Provide the (X, Y) coordinate of the cell's center where the given text is located.  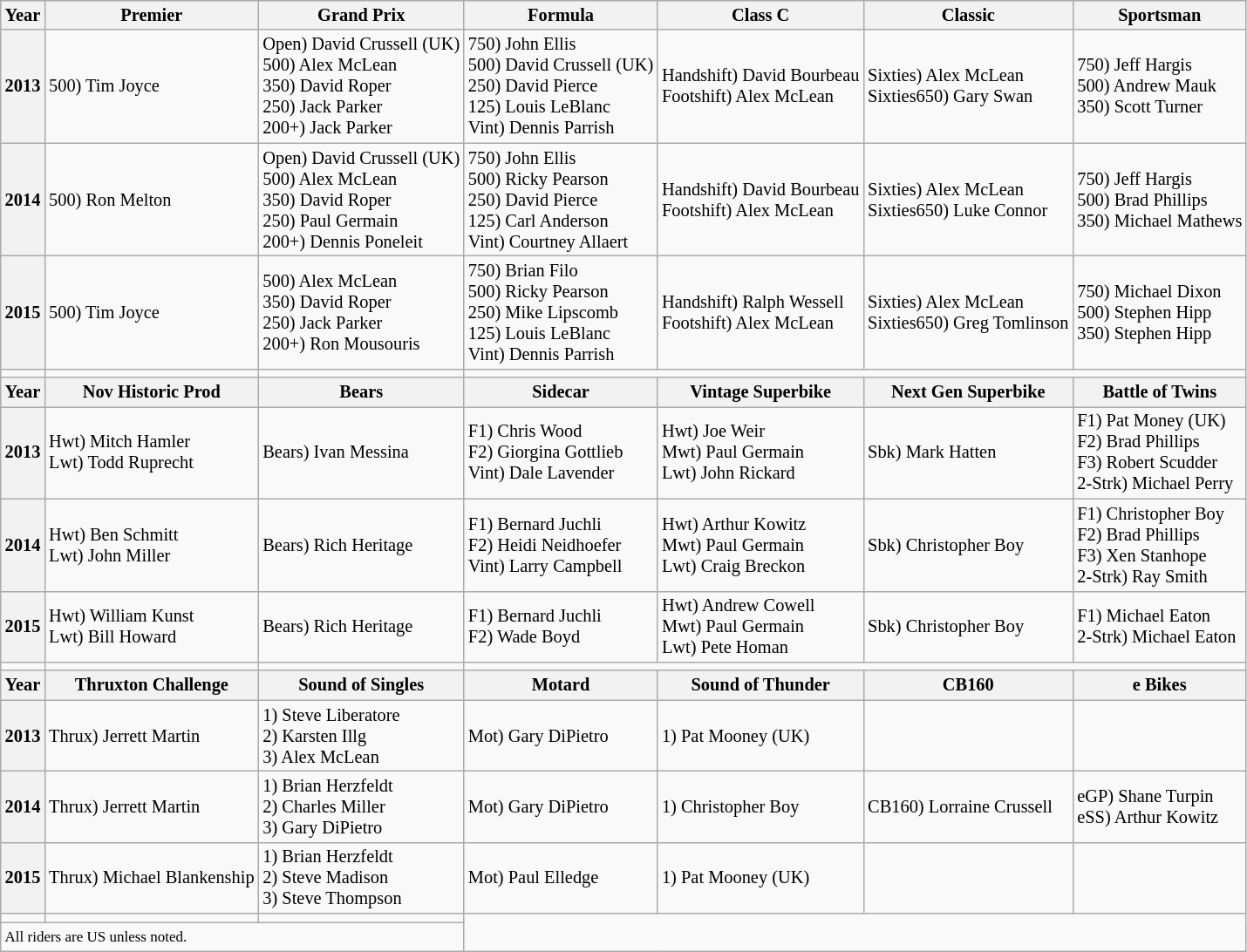
Sixties) Alex McLean Sixties650) Greg Tomlinson (968, 312)
500) Alex McLean 350) David Roper 250) Jack Parker 200+) Ron Mousouris (361, 312)
1) Brian Herzfeldt 2) Charles Miller 3) Gary DiPietro (361, 806)
Open) David Crussell (UK) 500) Alex McLean 350) David Roper 250) Paul Germain 200+) Dennis Poneleit (361, 200)
Thruxton Challenge (152, 685)
e Bikes (1160, 685)
Formula (561, 15)
Classic (968, 15)
750) Jeff Hargis 500) Brad Phillips 350) Michael Mathews (1160, 200)
F1) Bernard Juchli F2) Heidi Neidhoefer Vint) Larry Campbell (561, 545)
Battle of Twins (1160, 392)
750) Brian Filo 500) Ricky Pearson 250) Mike Lipscomb 125) Louis LeBlanc Vint) Dennis Parrish (561, 312)
Bears) Ivan Messina (361, 452)
Hwt) Arthur Kowitz Mwt) Paul Germain Lwt) Craig Breckon (760, 545)
Sbk) Mark Hatten (968, 452)
Sound of Thunder (760, 685)
F1) Michael Eaton 2-Strk) Michael Eaton (1160, 627)
Thrux) Michael Blankenship (152, 878)
1) Christopher Boy (760, 806)
1) Brian Herzfeldt 2) Steve Madison 3) Steve Thompson (361, 878)
Hwt) Mitch Hamler Lwt) Todd Ruprecht (152, 452)
eGP) Shane Turpin eSS) Arthur Kowitz (1160, 806)
Class C (760, 15)
Hwt) Andrew Cowell Mwt) Paul Germain Lwt) Pete Homan (760, 627)
Open) David Crussell (UK) 500) Alex McLean 350) David Roper 250) Jack Parker 200+) Jack Parker (361, 86)
Sixties) Alex McLean Sixties650) Gary Swan (968, 86)
Handshift) Ralph Wessell Footshift) Alex McLean (760, 312)
Bears (361, 392)
F1) Christopher Boy F2) Brad Phillips F3) Xen Stanhope 2-Strk) Ray Smith (1160, 545)
Hwt) Joe Weir Mwt) Paul Germain Lwt) John Rickard (760, 452)
F1) Chris Wood F2) Giorgina Gottlieb Vint) Dale Lavender (561, 452)
Nov Historic Prod (152, 392)
500) Ron Melton (152, 200)
F1) Pat Money (UK) F2) Brad Phillips F3) Robert Scudder 2-Strk) Michael Perry (1160, 452)
750) Michael Dixon 500) Stephen Hipp 350) Stephen Hipp (1160, 312)
Grand Prix (361, 15)
Sound of Singles (361, 685)
Sixties) Alex McLean Sixties650) Luke Connor (968, 200)
Premier (152, 15)
Motard (561, 685)
F1) Bernard Juchli F2) Wade Boyd (561, 627)
750) John Ellis 500) Ricky Pearson 250) David Pierce 125) Carl Anderson Vint) Courtney Allaert (561, 200)
Hwt) Ben Schmitt Lwt) John Miller (152, 545)
Sportsman (1160, 15)
1) Steve Liberatore 2) Karsten Illg 3) Alex McLean (361, 736)
Hwt) William Kunst Lwt) Bill Howard (152, 627)
Sidecar (561, 392)
CB160) Lorraine Crussell (968, 806)
Mot) Paul Elledge (561, 878)
All riders are US unless noted. (232, 936)
Next Gen Superbike (968, 392)
Vintage Superbike (760, 392)
750) John Ellis 500) David Crussell (UK) 250) David Pierce 125) Louis LeBlanc Vint) Dennis Parrish (561, 86)
CB160 (968, 685)
750) Jeff Hargis 500) Andrew Mauk 350) Scott Turner (1160, 86)
